Provide the (X, Y) coordinate of the cell's center where the given text is located.  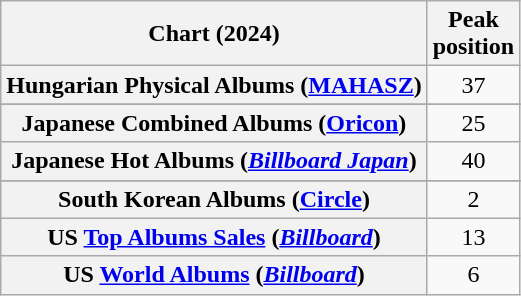
Peakposition (473, 34)
40 (473, 161)
2 (473, 199)
13 (473, 237)
US Top Albums Sales (Billboard) (214, 237)
Japanese Hot Albums (Billboard Japan) (214, 161)
25 (473, 123)
37 (473, 85)
Chart (2024) (214, 34)
Hungarian Physical Albums (MAHASZ) (214, 85)
South Korean Albums (Circle) (214, 199)
US World Albums (Billboard) (214, 275)
6 (473, 275)
Japanese Combined Albums (Oricon) (214, 123)
